For the text-containing cell, return its midpoint in (x, y) coordinate format. 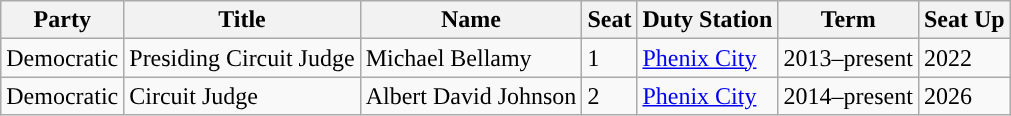
Albert David Johnson (471, 96)
2026 (964, 96)
Seat Up (964, 20)
2 (610, 96)
Presiding Circuit Judge (242, 58)
2014–present (848, 96)
Title (242, 20)
Party (62, 20)
Name (471, 20)
Seat (610, 20)
1 (610, 58)
2013–present (848, 58)
Michael Bellamy (471, 58)
Term (848, 20)
Duty Station (708, 20)
2022 (964, 58)
Circuit Judge (242, 96)
